Capture the cell that displays the provided text and extract its [x, y] central coordinate. 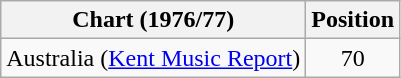
Position [353, 20]
Australia (Kent Music Report) [154, 58]
70 [353, 58]
Chart (1976/77) [154, 20]
